Capture the cell that displays the provided text and extract its (X, Y) central coordinate. 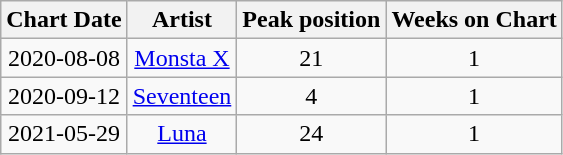
Seventeen (182, 96)
Peak position (312, 20)
2021-05-29 (64, 134)
24 (312, 134)
Weeks on Chart (474, 20)
Luna (182, 134)
2020-09-12 (64, 96)
2020-08-08 (64, 58)
Artist (182, 20)
21 (312, 58)
Monsta X (182, 58)
Chart Date (64, 20)
4 (312, 96)
